Identify which cell holds the provided text, then report its [X, Y] central coordinate. 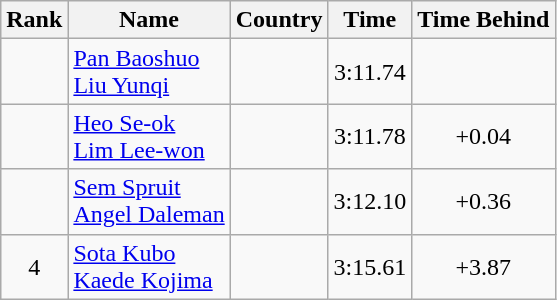
Time [370, 20]
Pan BaoshuoLiu Yunqi [149, 72]
3:11.74 [370, 72]
Name [149, 20]
Sota KuboKaede Kojima [149, 266]
Country [279, 20]
3:15.61 [370, 266]
4 [34, 266]
Rank [34, 20]
+0.04 [484, 136]
3:12.10 [370, 202]
Time Behind [484, 20]
Sem SpruitAngel Daleman [149, 202]
+0.36 [484, 202]
Heo Se-okLim Lee-won [149, 136]
+3.87 [484, 266]
3:11.78 [370, 136]
